Identify which cell holds the provided text, then report its (x, y) central coordinate. 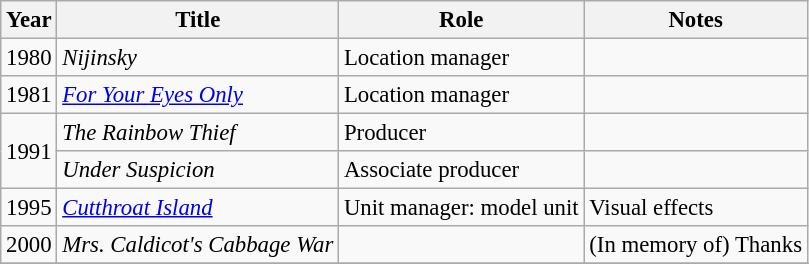
1980 (29, 58)
Mrs. Caldicot's Cabbage War (198, 245)
Associate producer (462, 170)
Cutthroat Island (198, 208)
The Rainbow Thief (198, 133)
For Your Eyes Only (198, 95)
Notes (696, 20)
Visual effects (696, 208)
1995 (29, 208)
Unit manager: model unit (462, 208)
Role (462, 20)
2000 (29, 245)
(In memory of) Thanks (696, 245)
Year (29, 20)
Title (198, 20)
1981 (29, 95)
Producer (462, 133)
1991 (29, 152)
Nijinsky (198, 58)
Under Suspicion (198, 170)
